Return [x, y] of the center of cell containing provided text 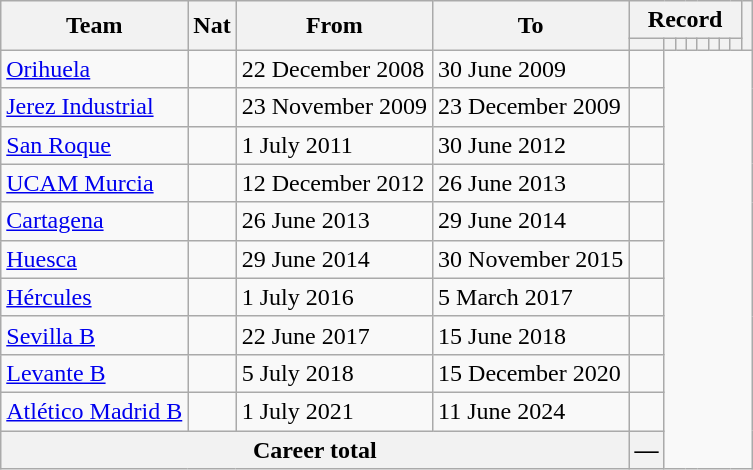
Record [685, 20]
1 July 2016 [334, 297]
To [531, 26]
Team [94, 26]
Hércules [94, 297]
Cartagena [94, 221]
1 July 2021 [334, 411]
San Roque [94, 145]
UCAM Murcia [94, 183]
Sevilla B [94, 335]
23 November 2009 [334, 107]
5 July 2018 [334, 373]
Atlético Madrid B [94, 411]
23 December 2009 [531, 107]
12 December 2012 [334, 183]
From [334, 26]
15 June 2018 [531, 335]
Nat [212, 26]
5 March 2017 [531, 297]
Jerez Industrial [94, 107]
22 June 2017 [334, 335]
Huesca [94, 259]
30 November 2015 [531, 259]
22 December 2008 [334, 69]
— [646, 449]
Levante B [94, 373]
Orihuela [94, 69]
30 June 2009 [531, 69]
15 December 2020 [531, 373]
30 June 2012 [531, 145]
11 June 2024 [531, 411]
1 July 2011 [334, 145]
Career total [315, 449]
